Return [X, Y] of the center of cell containing provided text 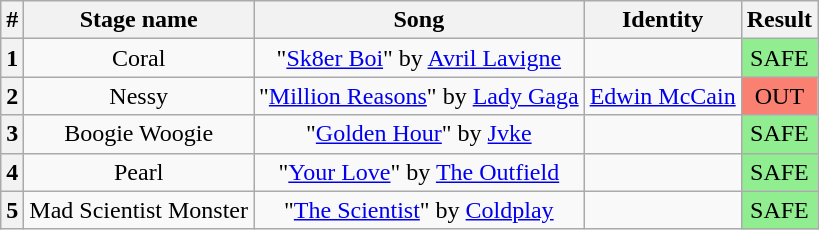
Song [420, 20]
Stage name [139, 20]
Boogie Woogie [139, 134]
4 [12, 172]
"The Scientist" by Coldplay [420, 210]
"Your Love" by The Outfield [420, 172]
# [12, 20]
1 [12, 58]
Result [779, 20]
"Million Reasons" by Lady Gaga [420, 96]
5 [12, 210]
Mad Scientist Monster [139, 210]
Edwin McCain [662, 96]
OUT [779, 96]
Nessy [139, 96]
"Golden Hour" by Jvke [420, 134]
2 [12, 96]
Identity [662, 20]
"Sk8er Boi" by Avril Lavigne [420, 58]
Pearl [139, 172]
3 [12, 134]
Coral [139, 58]
